Find where the given text appears and provide that cell's center as (x, y) coordinate. 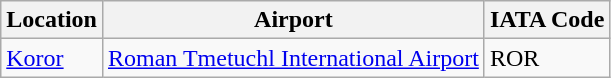
Location (52, 20)
IATA Code (547, 20)
Roman Tmetuchl International Airport (293, 58)
Koror (52, 58)
Airport (293, 20)
ROR (547, 58)
